Detect which cell encompasses the target text, then output its (X, Y) center coordinate. 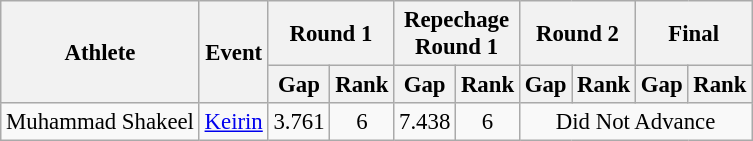
Round 1 (331, 34)
Round 2 (577, 34)
3.761 (299, 122)
Muhammad Shakeel (100, 122)
Event (234, 52)
7.438 (425, 122)
Final (694, 34)
RepechageRound 1 (457, 34)
Did Not Advance (635, 122)
Keirin (234, 122)
Athlete (100, 52)
